Output the (X, Y) coordinate of the center of the cell containing the given text.  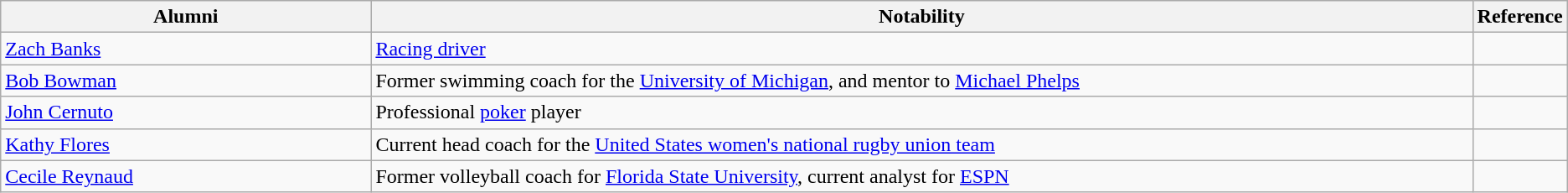
Racing driver (921, 49)
Bob Bowman (186, 81)
Former swimming coach for the University of Michigan, and mentor to Michael Phelps (921, 81)
Current head coach for the United States women's national rugby union team (921, 144)
John Cernuto (186, 112)
Cecile Reynaud (186, 176)
Alumni (186, 17)
Notability (921, 17)
Zach Banks (186, 49)
Kathy Flores (186, 144)
Reference (1519, 17)
Professional poker player (921, 112)
Former volleyball coach for Florida State University, current analyst for ESPN (921, 176)
